Determine the [X, Y] coordinate at the center of the cell enclosing the given text.  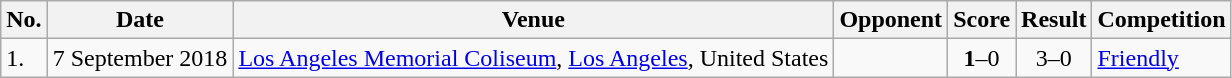
Result [1054, 20]
1. [24, 58]
7 September 2018 [140, 58]
Competition [1162, 20]
Venue [534, 20]
1–0 [982, 58]
Opponent [891, 20]
No. [24, 20]
Score [982, 20]
Los Angeles Memorial Coliseum, Los Angeles, United States [534, 58]
Friendly [1162, 58]
3–0 [1054, 58]
Date [140, 20]
